Search for the cell housing the specified text and yield its [X, Y] center coordinate. 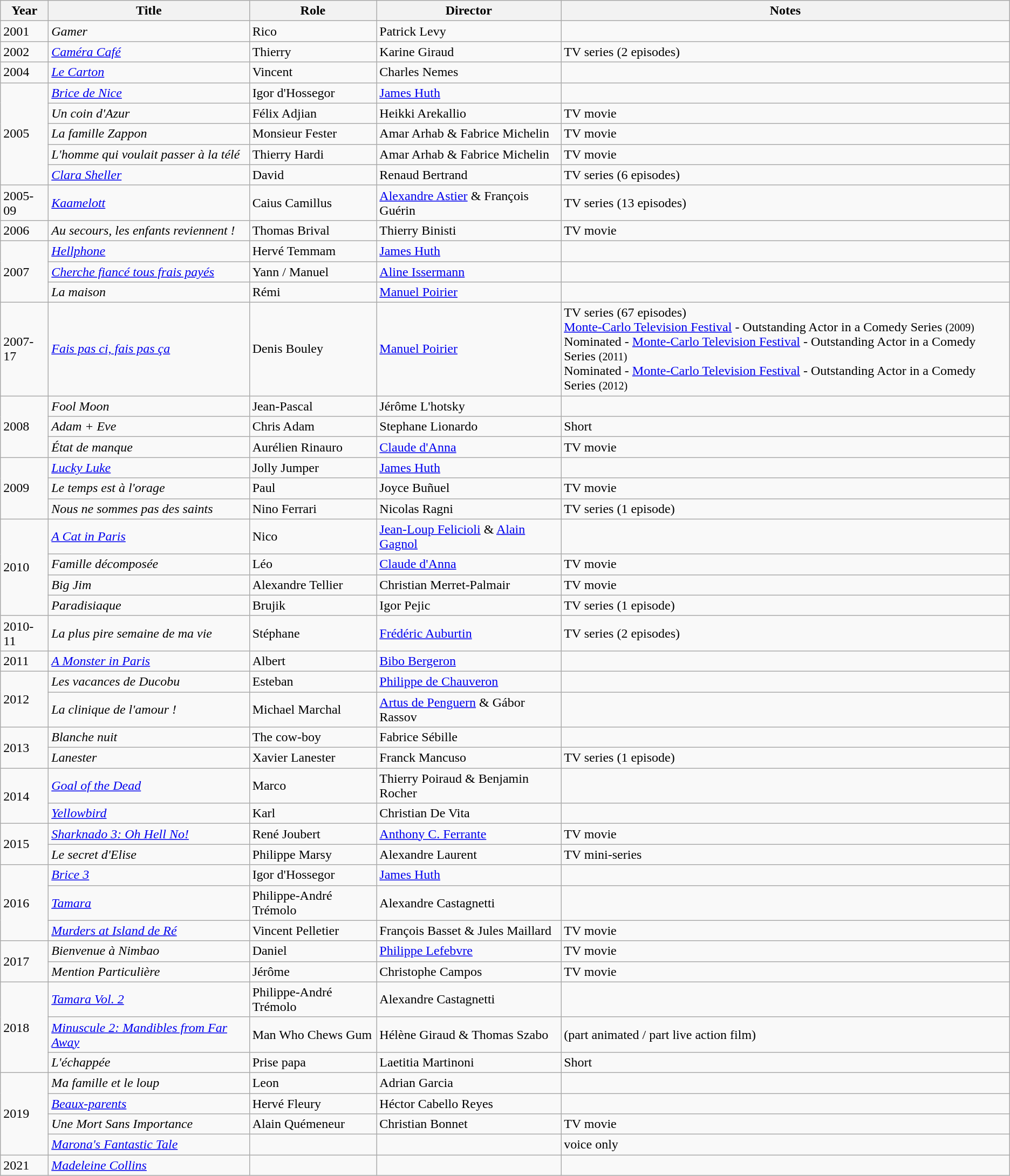
2007-17 [25, 350]
Karl [313, 813]
Philippe de Chauveron [469, 681]
Notes [786, 11]
voice only [786, 1145]
Le secret d'Elise [149, 854]
Patrick Levy [469, 31]
Murders at Island de Ré [149, 931]
Thierry Binisti [469, 230]
Yann / Manuel [313, 271]
Cherche fiancé tous frais payés [149, 271]
2010-11 [25, 633]
2001 [25, 31]
Prise papa [313, 1062]
Igor Pejic [469, 605]
Léo [313, 564]
Héctor Cabello Reyes [469, 1103]
Ma famille et le loup [149, 1083]
Nino Ferrari [313, 509]
Thierry Hardi [313, 154]
Goal of the Dead [149, 785]
Alexandre Tellier [313, 585]
Brice 3 [149, 875]
Famille décomposée [149, 564]
Les vacances de Ducobu [149, 681]
Au secours, les enfants reviennent ! [149, 230]
Jérôme [313, 972]
Nous ne sommes pas des saints [149, 509]
Paradisiaque [149, 605]
Jérôme L'hotsky [469, 406]
Daniel [313, 951]
Madeleine Collins [149, 1165]
The cow-boy [313, 737]
Charles Nemes [469, 72]
Marco [313, 785]
Alain Quémeneur [313, 1124]
Hellphone [149, 251]
Kaamelott [149, 203]
2008 [25, 427]
Xavier Lanester [313, 758]
Thierry Poiraud & Benjamin Rocher [469, 785]
Monsieur Fester [313, 134]
Laetitia Martinoni [469, 1062]
Adrian Garcia [469, 1083]
2006 [25, 230]
Chris Adam [313, 427]
Hervé Temmam [313, 251]
Beaux-parents [149, 1103]
Vincent [313, 72]
2013 [25, 748]
Philippe Lefebvre [469, 951]
Rico [313, 31]
TV series (6 episodes) [786, 175]
Fais pas ci, fais pas ça [149, 350]
Jolly Jumper [313, 468]
François Basset & Jules Maillard [469, 931]
Nico [313, 536]
Christian Bonnet [469, 1124]
Lanester [149, 758]
Sharknado 3: Oh Hell No! [149, 834]
2004 [25, 72]
2014 [25, 796]
Christian De Vita [469, 813]
Alexandre Astier & François Guérin [469, 203]
Michael Marchal [313, 709]
Denis Bouley [313, 350]
Tamara Vol. 2 [149, 999]
Stephane Lionardo [469, 427]
2018 [25, 1027]
La plus pire semaine de ma vie [149, 633]
2011 [25, 661]
Une Mort Sans Importance [149, 1124]
Director [469, 11]
Lucky Luke [149, 468]
Stéphane [313, 633]
A Monster in Paris [149, 661]
2015 [25, 844]
Blanche nuit [149, 737]
Paul [313, 488]
Frédéric Auburtin [469, 633]
Caius Camillus [313, 203]
Christian Merret-Palmair [469, 585]
Rémi [313, 292]
2012 [25, 699]
Un coin d'Azur [149, 113]
Le temps est à l'orage [149, 488]
Hervé Fleury [313, 1103]
Brice de Nice [149, 93]
Jean-Loup Felicioli & Alain Gagnol [469, 536]
Caméra Café [149, 52]
Man Who Chews Gum [313, 1035]
Vincent Pelletier [313, 931]
2016 [25, 903]
(part animated / part live action film) [786, 1035]
2005 [25, 134]
Bienvenue à Nimbao [149, 951]
Clara Sheller [149, 175]
Gamer [149, 31]
Minuscule 2: Mandibles from Far Away [149, 1035]
Thomas Brival [313, 230]
2009 [25, 488]
Nicolas Ragni [469, 509]
Marona's Fantastic Tale [149, 1145]
Christophe Campos [469, 972]
L'échappée [149, 1062]
TV mini-series [786, 854]
Artus de Penguern & Gábor Rassov [469, 709]
2005-09 [25, 203]
2021 [25, 1165]
La clinique de l'amour ! [149, 709]
Alexandre Laurent [469, 854]
René Joubert [313, 834]
Mention Particulière [149, 972]
Tamara [149, 903]
A Cat in Paris [149, 536]
La maison [149, 292]
Aurélien Rinauro [313, 447]
Karine Giraud [469, 52]
Hélène Giraud & Thomas Szabo [469, 1035]
Adam + Eve [149, 427]
La famille Zappon [149, 134]
TV series (13 episodes) [786, 203]
Brujik [313, 605]
Anthony C. Ferrante [469, 834]
Fabrice Sébille [469, 737]
Yellowbird [149, 813]
Aline Issermann [469, 271]
Role [313, 11]
Fool Moon [149, 406]
2010 [25, 568]
Franck Mancuso [469, 758]
Heikki Arekallio [469, 113]
2019 [25, 1113]
Albert [313, 661]
2007 [25, 271]
Félix Adjian [313, 113]
Joyce Buñuel [469, 488]
Le Carton [149, 72]
Title [149, 11]
État de manque [149, 447]
David [313, 175]
Philippe Marsy [313, 854]
2002 [25, 52]
2017 [25, 961]
Leon [313, 1083]
Esteban [313, 681]
Year [25, 11]
Thierry [313, 52]
Renaud Bertrand [469, 175]
Jean-Pascal [313, 406]
Bibo Bergeron [469, 661]
Big Jim [149, 585]
L'homme qui voulait passer à la télé [149, 154]
